Locate the cell with the specified text and output its [x, y] center coordinate. 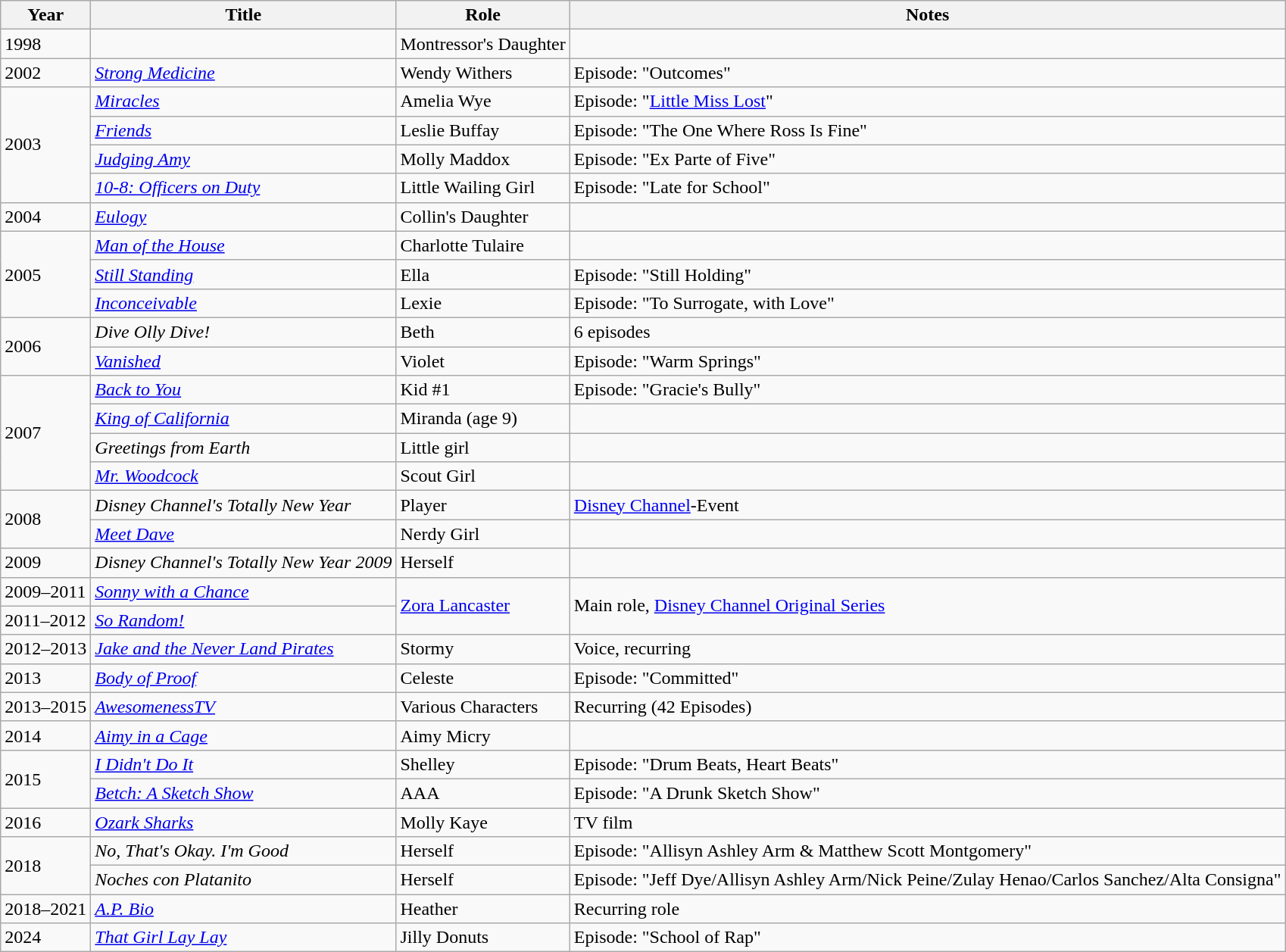
Miracles [244, 101]
2024 [45, 938]
Episode: "Ex Parte of Five" [927, 159]
Meet Dave [244, 534]
I Didn't Do It [244, 764]
2005 [45, 274]
No, That's Okay. I'm Good [244, 851]
Disney Channel's Totally New Year [244, 505]
Montressor's Daughter [483, 44]
Disney Channel-Event [927, 505]
2015 [45, 779]
Episode: "Allisyn Ashley Arm & Matthew Scott Montgomery" [927, 851]
Episode: "Warm Springs" [927, 361]
Little Wailing Girl [483, 188]
Violet [483, 361]
Aimy in a Cage [244, 735]
2009 [45, 563]
Judging Amy [244, 159]
Disney Channel's Totally New Year 2009 [244, 563]
2003 [45, 145]
2006 [45, 346]
Title [244, 15]
2007 [45, 433]
Charlotte Tulaire [483, 245]
Episode: "Little Miss Lost" [927, 101]
Ozark Sharks [244, 822]
Inconceivable [244, 303]
Main role, Disney Channel Original Series [927, 606]
Jilly Donuts [483, 938]
Zora Lancaster [483, 606]
AwesomenessTV [244, 707]
Episode: "To Surrogate, with Love" [927, 303]
Episode: "School of Rap" [927, 938]
Sonny with a Chance [244, 591]
2009–2011 [45, 591]
Episode: "Gracie's Bully" [927, 390]
Recurring (42 Episodes) [927, 707]
Amelia Wye [483, 101]
TV film [927, 822]
Leslie Buffay [483, 130]
Aimy Micry [483, 735]
Nerdy Girl [483, 534]
Back to You [244, 390]
Jake and the Never Land Pirates [244, 649]
Episode: "Still Holding" [927, 274]
Wendy Withers [483, 73]
2004 [45, 217]
Episode: "Drum Beats, Heart Beats" [927, 764]
Dive Olly Dive! [244, 332]
Role [483, 15]
Celeste [483, 678]
Beth [483, 332]
Notes [927, 15]
Little girl [483, 448]
Stormy [483, 649]
Betch: A Sketch Show [244, 793]
2016 [45, 822]
Episode: "Outcomes" [927, 73]
Episode: "Jeff Dye/Allisyn Ashley Arm/Nick Peine/Zulay Henao/Carlos Sanchez/Alta Consigna" [927, 880]
Year [45, 15]
2013–2015 [45, 707]
Ella [483, 274]
King of California [244, 419]
A.P. Bio [244, 909]
Player [483, 505]
So Random! [244, 620]
AAA [483, 793]
Collin's Daughter [483, 217]
2002 [45, 73]
Voice, recurring [927, 649]
2008 [45, 520]
Noches con Platanito [244, 880]
Recurring role [927, 909]
2012–2013 [45, 649]
Lexie [483, 303]
Episode: "Committed" [927, 678]
2013 [45, 678]
Episode: "Late for School" [927, 188]
2011–2012 [45, 620]
10-8: Officers on Duty [244, 188]
Body of Proof [244, 678]
Friends [244, 130]
Episode: "A Drunk Sketch Show" [927, 793]
Scout Girl [483, 476]
That Girl Lay Lay [244, 938]
2014 [45, 735]
Heather [483, 909]
6 episodes [927, 332]
Mr. Woodcock [244, 476]
Molly Kaye [483, 822]
2018 [45, 866]
Kid #1 [483, 390]
Various Characters [483, 707]
Greetings from Earth [244, 448]
2018–2021 [45, 909]
Man of the House [244, 245]
Molly Maddox [483, 159]
Miranda (age 9) [483, 419]
Vanished [244, 361]
Episode: "The One Where Ross Is Fine" [927, 130]
Still Standing [244, 274]
Eulogy [244, 217]
Shelley [483, 764]
Strong Medicine [244, 73]
1998 [45, 44]
